Search for the cell housing the specified text and yield its (x, y) center coordinate. 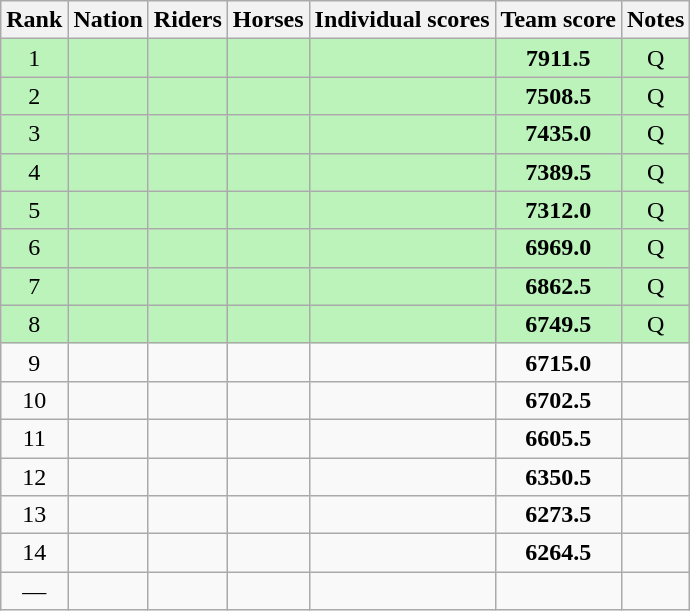
Nation (108, 20)
6702.5 (558, 400)
6 (34, 248)
Team score (558, 20)
14 (34, 553)
6969.0 (558, 248)
Individual scores (402, 20)
8 (34, 324)
7508.5 (558, 96)
6264.5 (558, 553)
7911.5 (558, 58)
1 (34, 58)
6862.5 (558, 286)
6749.5 (558, 324)
Horses (268, 20)
7435.0 (558, 134)
Notes (655, 20)
3 (34, 134)
4 (34, 172)
5 (34, 210)
13 (34, 515)
6350.5 (558, 477)
Riders (188, 20)
Rank (34, 20)
11 (34, 438)
10 (34, 400)
12 (34, 477)
6715.0 (558, 362)
6273.5 (558, 515)
7389.5 (558, 172)
— (34, 591)
9 (34, 362)
2 (34, 96)
6605.5 (558, 438)
7 (34, 286)
7312.0 (558, 210)
